Return [X, Y] of the center of cell containing provided text 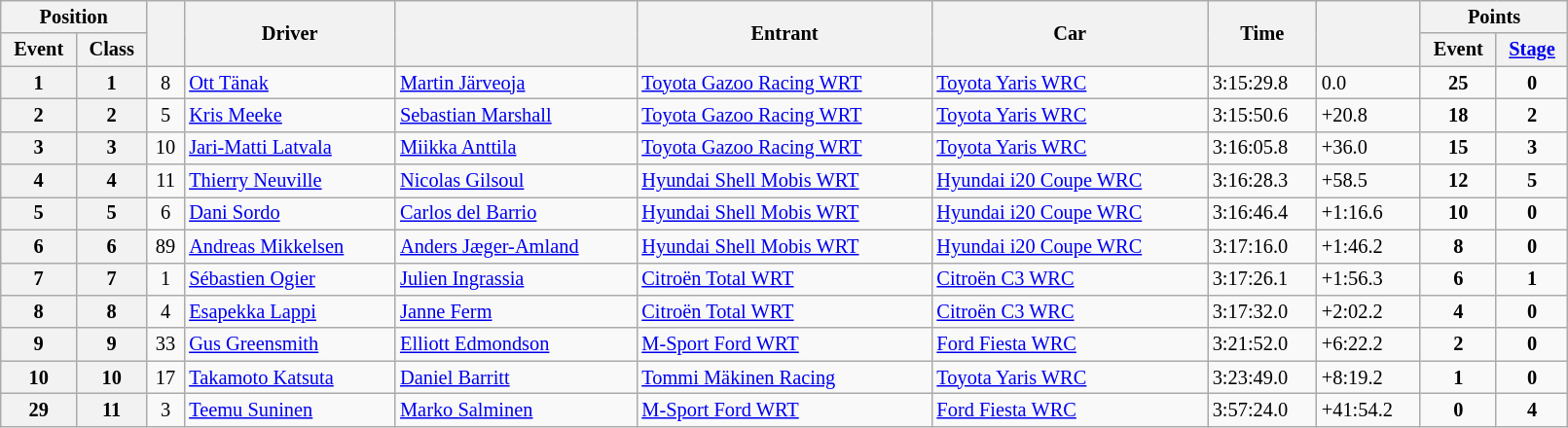
+1:16.6 [1368, 213]
Driver [290, 33]
Time [1262, 33]
Car [1071, 33]
0.0 [1368, 83]
Class [112, 50]
Jari-Matti Latvala [290, 148]
+6:22.2 [1368, 344]
Janne Ferm [516, 311]
Miikka Anttila [516, 148]
Martin Järveoja [516, 83]
3:17:16.0 [1262, 246]
3:57:24.0 [1262, 410]
+8:19.2 [1368, 377]
Teemu Suninen [290, 410]
3:17:32.0 [1262, 311]
+41:54.2 [1368, 410]
17 [165, 377]
3:16:05.8 [1262, 148]
15 [1458, 148]
3:17:26.1 [1262, 279]
25 [1458, 83]
+1:46.2 [1368, 246]
Position [74, 17]
12 [1458, 181]
18 [1458, 115]
+2:02.2 [1368, 311]
Stage [1532, 50]
Kris Meeke [290, 115]
Marko Salminen [516, 410]
3:15:29.8 [1262, 83]
Points [1493, 17]
Sébastien Ogier [290, 279]
+1:56.3 [1368, 279]
Carlos del Barrio [516, 213]
+58.5 [1368, 181]
3:16:28.3 [1262, 181]
3:16:46.4 [1262, 213]
Anders Jæger-Amland [516, 246]
Gus Greensmith [290, 344]
3:21:52.0 [1262, 344]
Elliott Edmondson [516, 344]
+36.0 [1368, 148]
Dani Sordo [290, 213]
Andreas Mikkelsen [290, 246]
33 [165, 344]
Esapekka Lappi [290, 311]
Takamoto Katsuta [290, 377]
Entrant [784, 33]
Daniel Barritt [516, 377]
3:23:49.0 [1262, 377]
Sebastian Marshall [516, 115]
Julien Ingrassia [516, 279]
3:15:50.6 [1262, 115]
Nicolas Gilsoul [516, 181]
89 [165, 246]
Thierry Neuville [290, 181]
Ott Tänak [290, 83]
+20.8 [1368, 115]
29 [39, 410]
Tommi Mäkinen Racing [784, 377]
